Scan for the cell matching the given text and deliver its (x, y) coordinate at center. 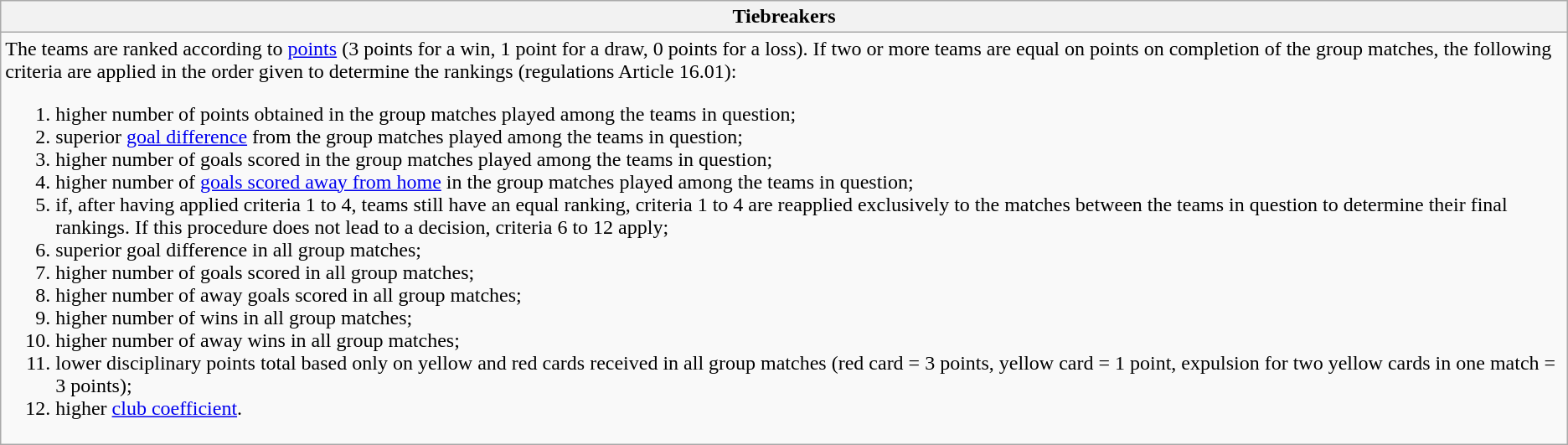
Tiebreakers (784, 17)
